Return (x, y) of the center of cell containing provided text 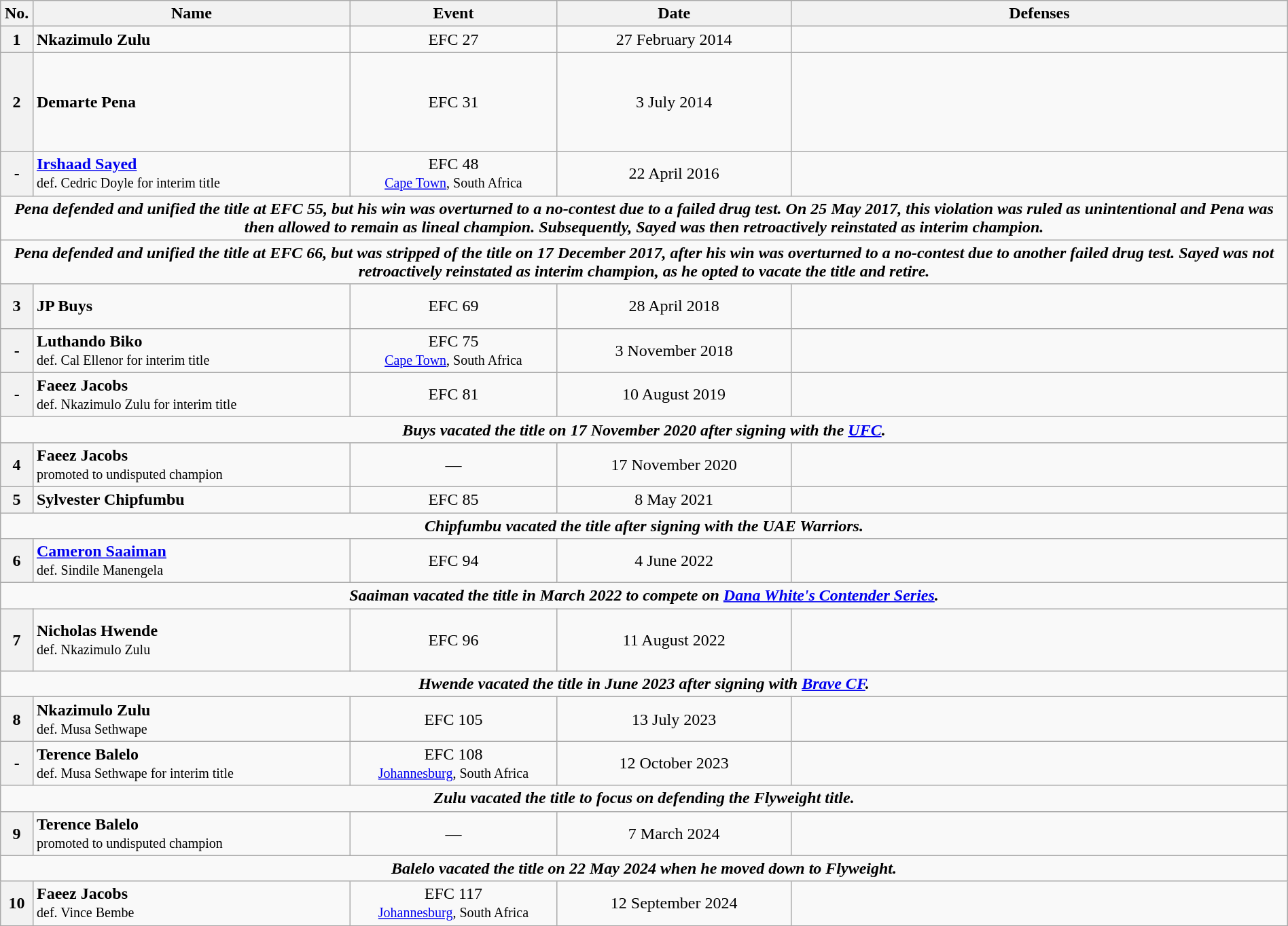
Balelo vacated the title on 22 May 2024 when he moved down to Flyweight. (644, 868)
Event (453, 14)
EFC 48Cape Town, South Africa (453, 174)
Chipfumbu vacated the title after signing with the UAE Warriors. (644, 525)
Saaiman vacated the title in March 2022 to compete on Dana White's Contender Series. (644, 596)
Nkazimulo Zulu (192, 39)
7 (17, 640)
17 November 2020 (674, 465)
5 (17, 499)
9 (17, 833)
1 (17, 39)
EFC 81 (453, 394)
3 July 2014 (674, 102)
EFC 105 (453, 719)
2 (17, 102)
12 September 2024 (674, 904)
Faeez Jacobs def. Vince Bembe (192, 904)
Zulu vacated the title to focus on defending the Flyweight title. (644, 798)
Nicholas Hwendedef. Nkazimulo Zulu (192, 640)
Faeez Jacobsdef. Nkazimulo Zulu for interim title (192, 394)
13 July 2023 (674, 719)
8 May 2021 (674, 499)
12 October 2023 (674, 764)
EFC 94 (453, 561)
Terence Balelodef. Musa Sethwape for interim title (192, 764)
Demarte Pena (192, 102)
Date (674, 14)
EFC 117Johannesburg, South Africa (453, 904)
Irshaad Sayeddef. Cedric Doyle for interim title (192, 174)
Sylvester Chipfumbu (192, 499)
3 November 2018 (674, 351)
Cameron Saaimandef. Sindile Manengela (192, 561)
Terence Balelopromoted to undisputed champion (192, 833)
3 (17, 306)
Nkazimulo Zulu def. Musa Sethwape (192, 719)
Defenses (1039, 14)
8 (17, 719)
Luthando Bikodef. Cal Ellenor for interim title (192, 351)
EFC 85 (453, 499)
10 August 2019 (674, 394)
Faeez Jacobspromoted to undisputed champion (192, 465)
EFC 27 (453, 39)
22 April 2016 (674, 174)
11 August 2022 (674, 640)
Buys vacated the title on 17 November 2020 after signing with the UFC. (644, 429)
10 (17, 904)
Hwende vacated the title in June 2023 after signing with Brave CF. (644, 684)
EFC 69 (453, 306)
EFC 31 (453, 102)
6 (17, 561)
4 (17, 465)
EFC 96 (453, 640)
7 March 2024 (674, 833)
No. (17, 14)
4 June 2022 (674, 561)
27 February 2014 (674, 39)
28 April 2018 (674, 306)
JP Buys (192, 306)
Name (192, 14)
EFC 108Johannesburg, South Africa (453, 764)
EFC 75Cape Town, South Africa (453, 351)
